Pinpoint the cell where the given text exists, returning its [X, Y] midpoint coordinate. 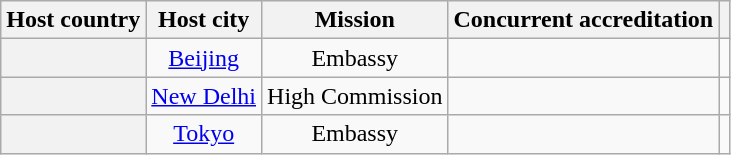
Concurrent accreditation [584, 20]
Beijing [204, 58]
New Delhi [204, 96]
Mission [355, 20]
Host country [74, 20]
High Commission [355, 96]
Host city [204, 20]
Tokyo [204, 134]
